From the cell containing the given text, extract its center point as (X, Y) coordinate. 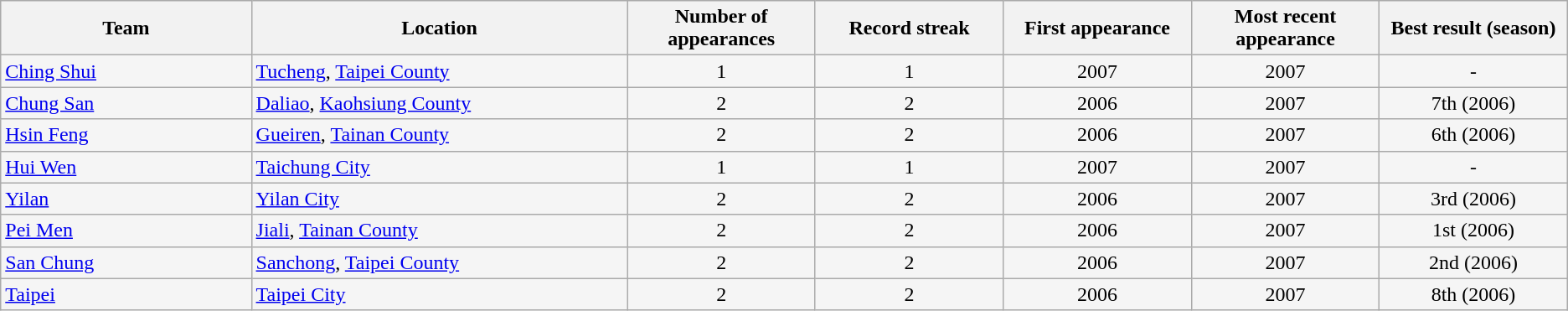
Tucheng, Taipei County (439, 71)
Taichung City (439, 167)
Most recent appearance (1285, 29)
3rd (2006) (1474, 199)
Record streak (909, 29)
Yilan (126, 199)
Gueiren, Tainan County (439, 135)
Hsin Feng (126, 135)
Taipei (126, 294)
Chung San (126, 103)
7th (2006) (1474, 103)
1st (2006) (1474, 231)
Team (126, 29)
8th (2006) (1474, 294)
Hui Wen (126, 167)
San Chung (126, 262)
Yilan City (439, 199)
2nd (2006) (1474, 262)
Taipei City (439, 294)
Pei Men (126, 231)
Ching Shui (126, 71)
6th (2006) (1474, 135)
Daliao, Kaohsiung County (439, 103)
Number of appearances (721, 29)
Jiali, Tainan County (439, 231)
Best result (season) (1474, 29)
Location (439, 29)
Sanchong, Taipei County (439, 262)
First appearance (1097, 29)
